Extract the [x, y] coordinate from the center of the cell holding the provided text.  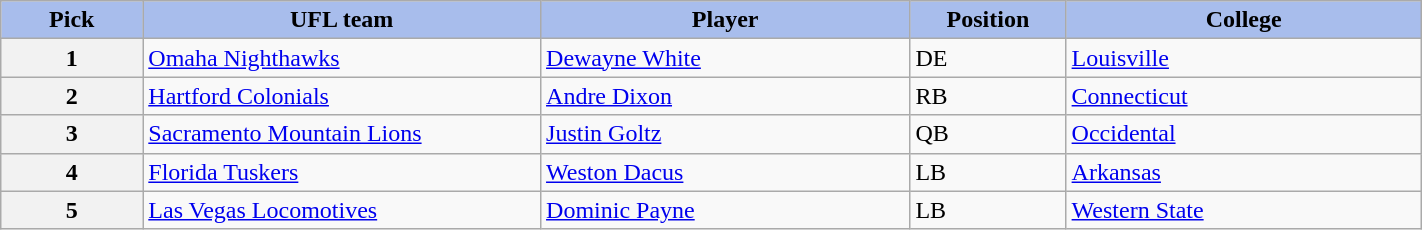
Player [726, 20]
Dominic Payne [726, 210]
5 [72, 210]
Weston Dacus [726, 172]
QB [988, 134]
UFL team [342, 20]
Sacramento Mountain Lions [342, 134]
Louisville [1244, 58]
Arkansas [1244, 172]
Andre Dixon [726, 96]
Omaha Nighthawks [342, 58]
Hartford Colonials [342, 96]
4 [72, 172]
College [1244, 20]
DE [988, 58]
Las Vegas Locomotives [342, 210]
Occidental [1244, 134]
2 [72, 96]
Western State [1244, 210]
Connecticut [1244, 96]
RB [988, 96]
3 [72, 134]
Dewayne White [726, 58]
Position [988, 20]
Pick [72, 20]
Florida Tuskers [342, 172]
Justin Goltz [726, 134]
1 [72, 58]
